Extract the [x, y] coordinate from the center of the cell holding the provided text.  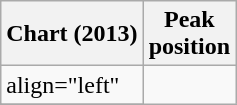
align="left" [72, 85]
Chart (2013) [72, 34]
Peakposition [189, 34]
